Extract the (x, y) coordinate from the center of the cell holding the provided text.  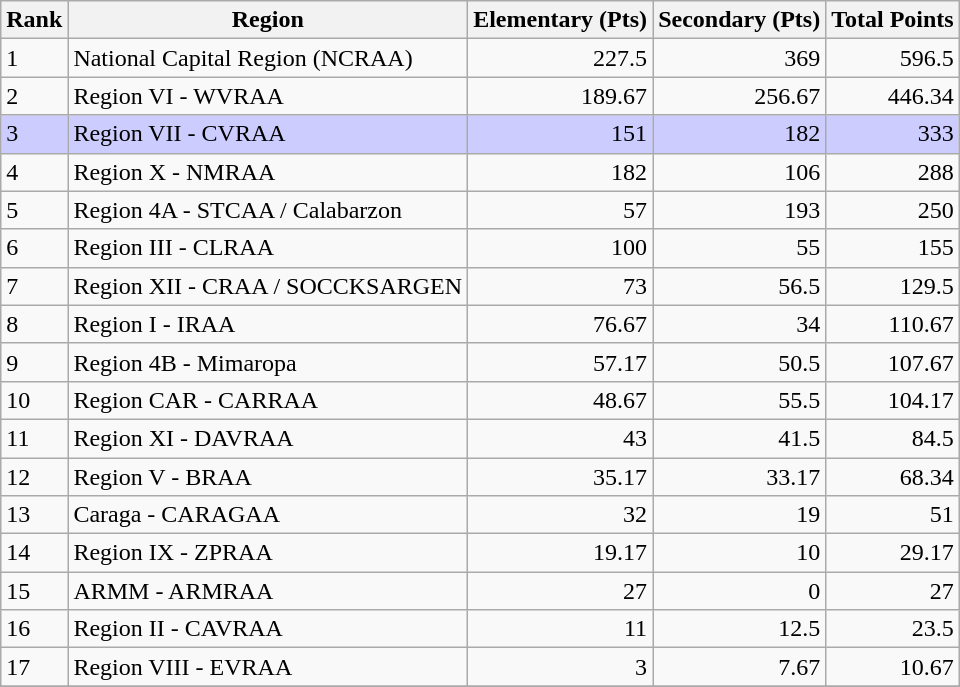
193 (740, 210)
129.5 (893, 286)
1 (34, 58)
51 (893, 515)
Region XII - CRAA / SOCCKSARGEN (268, 286)
14 (34, 553)
155 (893, 248)
7 (34, 286)
57 (560, 210)
288 (893, 172)
596.5 (893, 58)
7.67 (740, 667)
68.34 (893, 477)
100 (560, 248)
8 (34, 324)
Region III - CLRAA (268, 248)
Region 4B - Mimaropa (268, 362)
ARMM - ARMRAA (268, 591)
57.17 (560, 362)
151 (560, 134)
55.5 (740, 400)
Elementary (Pts) (560, 20)
Region 4A - STCAA / Calabarzon (268, 210)
33.17 (740, 477)
9 (34, 362)
10.67 (893, 667)
369 (740, 58)
4 (34, 172)
2 (34, 96)
256.67 (740, 96)
73 (560, 286)
13 (34, 515)
84.5 (893, 438)
35.17 (560, 477)
227.5 (560, 58)
Secondary (Pts) (740, 20)
15 (34, 591)
32 (560, 515)
Total Points (893, 20)
Region X - NMRAA (268, 172)
106 (740, 172)
29.17 (893, 553)
48.67 (560, 400)
Rank (34, 20)
12 (34, 477)
333 (893, 134)
National Capital Region (NCRAA) (268, 58)
104.17 (893, 400)
50.5 (740, 362)
12.5 (740, 629)
0 (740, 591)
43 (560, 438)
Region VIII - EVRAA (268, 667)
34 (740, 324)
17 (34, 667)
56.5 (740, 286)
Region VII - CVRAA (268, 134)
76.67 (560, 324)
Caraga - CARAGAA (268, 515)
Region V - BRAA (268, 477)
19 (740, 515)
Region I - IRAA (268, 324)
Region II - CAVRAA (268, 629)
Region XI - DAVRAA (268, 438)
107.67 (893, 362)
19.17 (560, 553)
110.67 (893, 324)
250 (893, 210)
5 (34, 210)
41.5 (740, 438)
16 (34, 629)
446.34 (893, 96)
6 (34, 248)
Region (268, 20)
Region CAR - CARRAA (268, 400)
55 (740, 248)
189.67 (560, 96)
Region VI - WVRAA (268, 96)
Region IX - ZPRAA (268, 553)
23.5 (893, 629)
